Determine the (X, Y) coordinate at the center of the cell enclosing the given text.  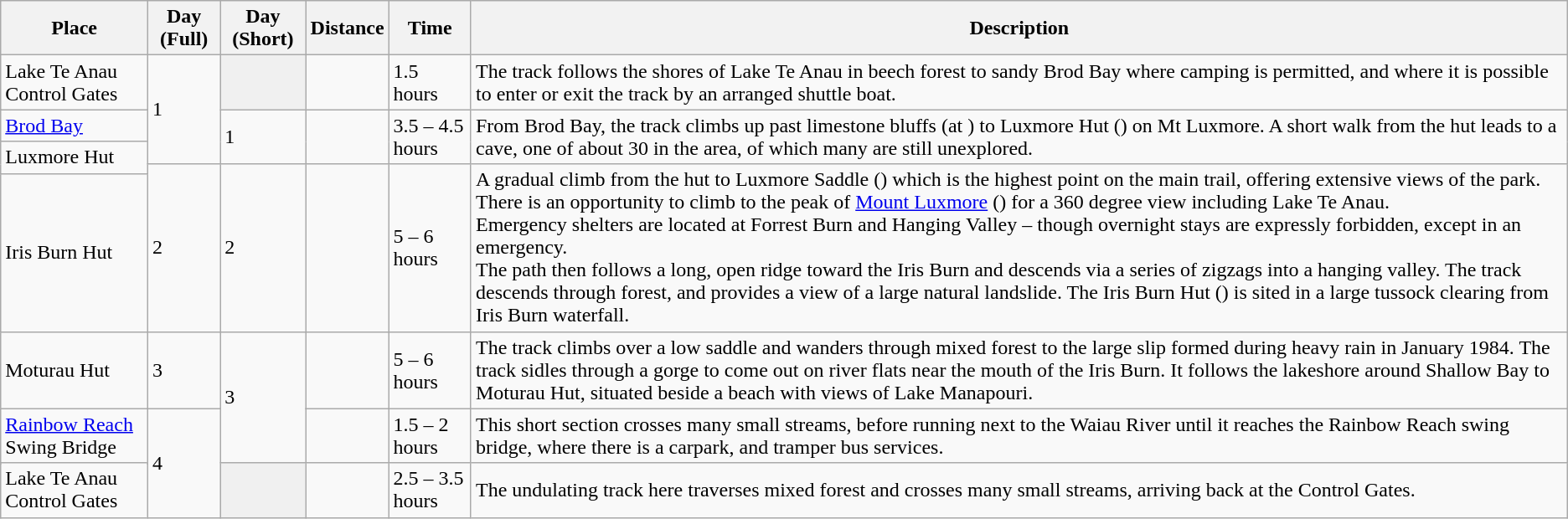
1.5 hours (430, 82)
Rainbow Reach Swing Bridge (75, 435)
Time (430, 28)
Description (1019, 28)
Iris Burn Hut (75, 253)
4 (184, 463)
Place (75, 28)
Distance (347, 28)
Moturau Hut (75, 370)
Day (Short) (263, 28)
3.5 – 4.5 hours (430, 137)
Luxmore Hut (75, 157)
2.5 – 3.5 hours (430, 491)
Day (Full) (184, 28)
1.5 – 2 hours (430, 435)
Brod Bay (75, 126)
The undulating track here traverses mixed forest and crosses many small streams, arriving back at the Control Gates. (1019, 491)
